Identify which cell holds the provided text, then report its (X, Y) central coordinate. 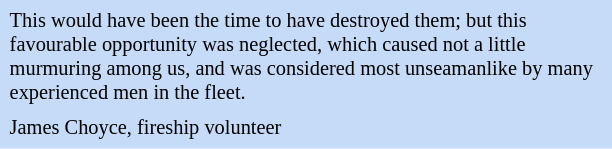
James Choyce, fireship volunteer (306, 128)
